Scan for the cell matching the given text and deliver its [X, Y] coordinate at center. 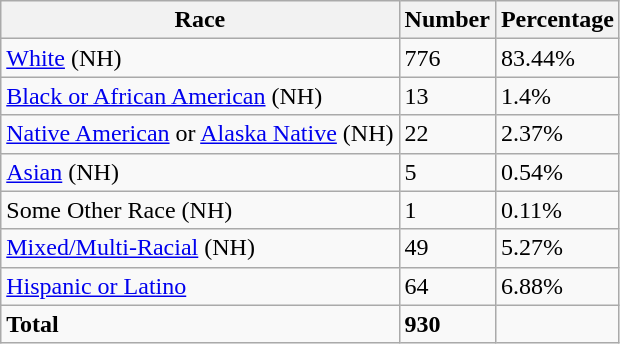
Asian (NH) [200, 172]
2.37% [557, 134]
Black or African American (NH) [200, 96]
Native American or Alaska Native (NH) [200, 134]
0.11% [557, 210]
83.44% [557, 58]
Some Other Race (NH) [200, 210]
Hispanic or Latino [200, 286]
Number [447, 20]
Mixed/Multi-Racial (NH) [200, 248]
Total [200, 324]
5 [447, 172]
White (NH) [200, 58]
1 [447, 210]
Race [200, 20]
930 [447, 324]
13 [447, 96]
1.4% [557, 96]
0.54% [557, 172]
776 [447, 58]
22 [447, 134]
64 [447, 286]
49 [447, 248]
5.27% [557, 248]
Percentage [557, 20]
6.88% [557, 286]
